Pinpoint the cell where the given text exists, returning its [X, Y] midpoint coordinate. 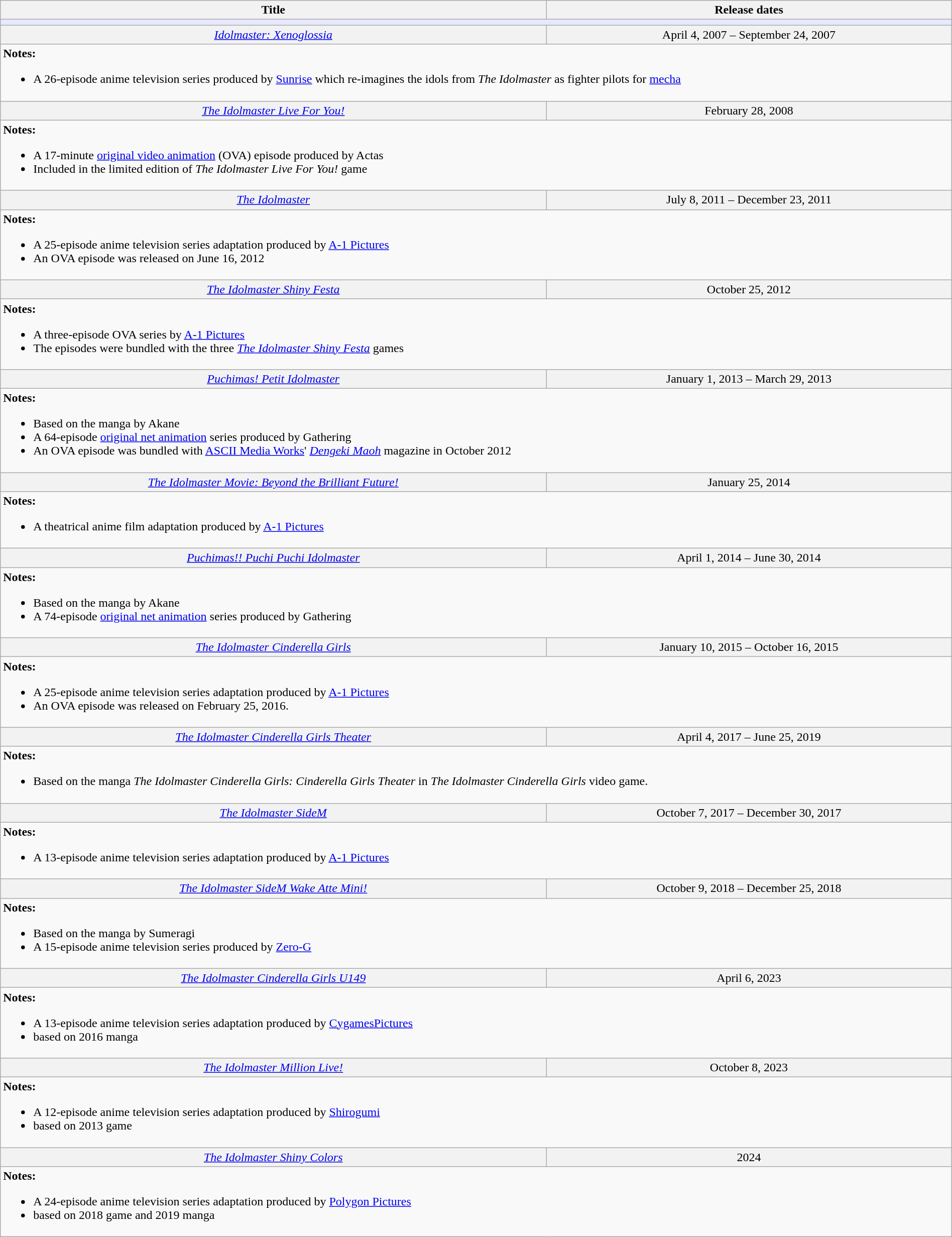
The Idolmaster Cinderella Girls U149 [273, 978]
Release dates [749, 10]
The Idolmaster SideM Wake Atte Mini! [273, 888]
October 7, 2017 – December 30, 2017 [749, 813]
The Idolmaster Shiny Colors [273, 1157]
2024 [749, 1157]
Notes:A 13-episode anime television series adaptation produced by A-1 Pictures [476, 851]
February 28, 2008 [749, 110]
Title [273, 10]
Notes:Based on the manga by AkaneA 74-episode original net animation series produced by Gathering [476, 603]
April 1, 2014 – June 30, 2014 [749, 558]
January 25, 2014 [749, 482]
Notes:A theatrical anime film adaptation produced by A-1 Pictures [476, 520]
The Idolmaster Movie: Beyond the Brilliant Future! [273, 482]
The Idolmaster [273, 200]
Notes:Based on the manga by SumeragiA 15-episode anime television series produced by Zero-G [476, 933]
April 4, 2017 – June 25, 2019 [749, 737]
The Idolmaster Shiny Festa [273, 289]
Notes:A 24-episode anime television series adaptation produced by Polygon Picturesbased on 2018 game and 2019 manga [476, 1202]
Notes:A 25-episode anime television series adaptation produced by A-1 PicturesAn OVA episode was released on February 25, 2016. [476, 692]
October 25, 2012 [749, 289]
Notes:A three-episode OVA series by A-1 PicturesThe episodes were bundled with the three The Idolmaster Shiny Festa games [476, 334]
Puchimas!! Puchi Puchi Idolmaster [273, 558]
The Idolmaster Cinderella Girls Theater [273, 737]
Notes:A 13-episode anime television series adaptation produced by CygamesPicturesbased on 2016 manga [476, 1023]
Notes:A 25-episode anime television series adaptation produced by A-1 PicturesAn OVA episode was released on June 16, 2012 [476, 245]
Notes:A 12-episode anime television series adaptation produced by Shirogumibased on 2013 game [476, 1112]
The Idolmaster Cinderella Girls [273, 647]
Notes:A 17-minute original video animation (OVA) episode produced by ActasIncluded in the limited edition of The Idolmaster Live For You! game [476, 155]
Notes:Based on the manga The Idolmaster Cinderella Girls: Cinderella Girls Theater in The Idolmaster Cinderella Girls video game. [476, 774]
The Idolmaster Million Live! [273, 1067]
October 8, 2023 [749, 1067]
January 10, 2015 – October 16, 2015 [749, 647]
January 1, 2013 – March 29, 2013 [749, 379]
April 4, 2007 – September 24, 2007 [749, 35]
July 8, 2011 – December 23, 2011 [749, 200]
The Idolmaster SideM [273, 813]
Puchimas! Petit Idolmaster [273, 379]
The Idolmaster Live For You! [273, 110]
Notes:A 26-episode anime television series produced by Sunrise which re-imagines the idols from The Idolmaster as fighter pilots for mecha [476, 72]
Idolmaster: Xenoglossia [273, 35]
April 6, 2023 [749, 978]
October 9, 2018 – December 25, 2018 [749, 888]
